Identify which cell holds the provided text, then report its [x, y] central coordinate. 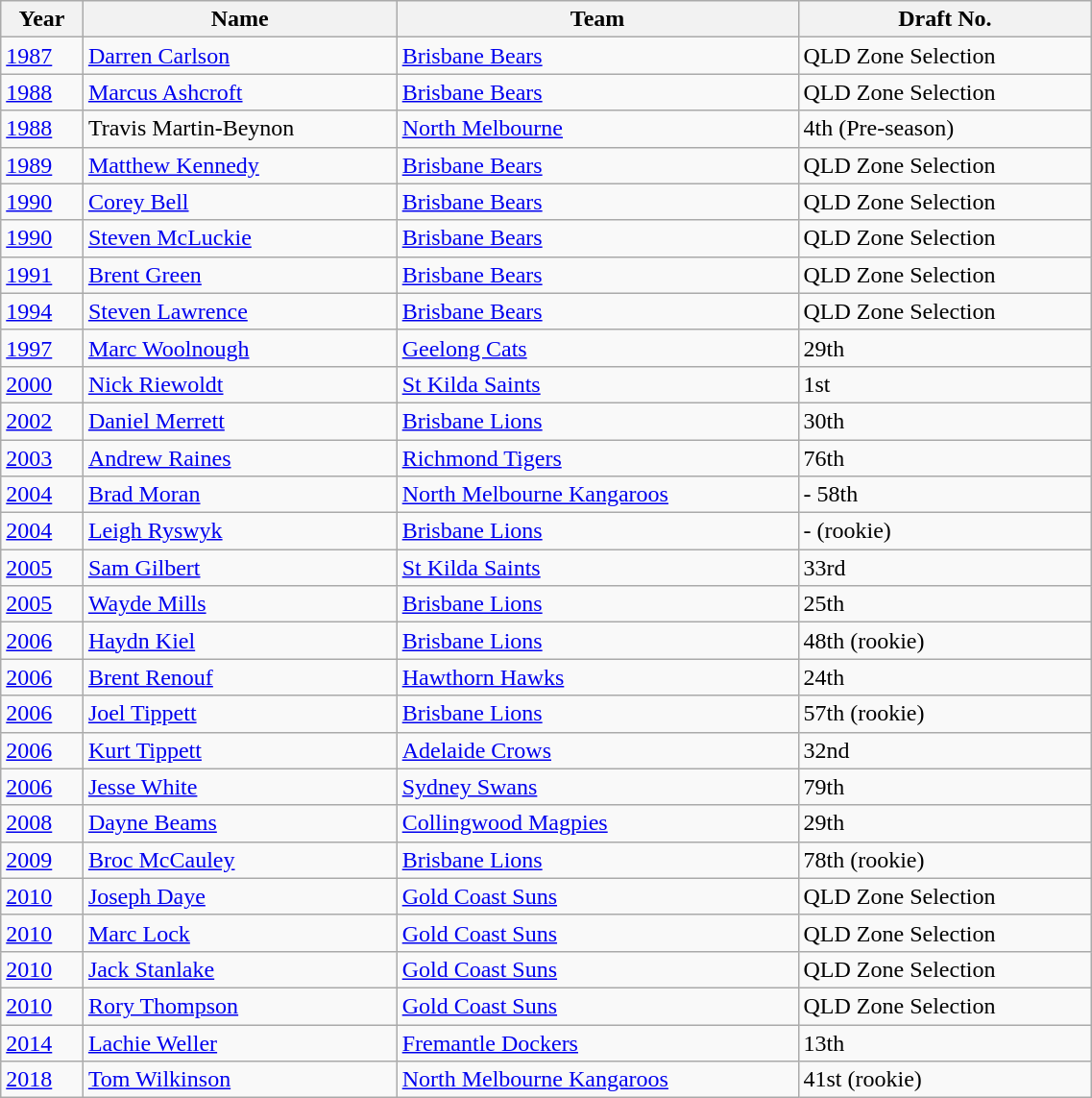
48th (rookie) [945, 641]
33rd [945, 568]
1994 [42, 311]
Richmond Tigers [597, 458]
Wayde Mills [240, 604]
Tom Wilkinson [240, 1080]
4th (Pre-season) [945, 129]
Collingwood Magpies [597, 823]
Joseph Daye [240, 896]
Brent Green [240, 275]
2014 [42, 1042]
79th [945, 787]
Haydn Kiel [240, 641]
Dayne Beams [240, 823]
32nd [945, 750]
Steven McLuckie [240, 238]
57th (rookie) [945, 714]
76th [945, 458]
North Melbourne [597, 129]
Jesse White [240, 787]
Fremantle Dockers [597, 1042]
Andrew Raines [240, 458]
Sydney Swans [597, 787]
24th [945, 677]
Draft No. [945, 19]
Marcus Ashcroft [240, 92]
Nick Riewoldt [240, 384]
2009 [42, 860]
Leigh Ryswyk [240, 531]
2002 [42, 421]
2008 [42, 823]
Darren Carlson [240, 56]
Hawthorn Hawks [597, 677]
1989 [42, 165]
Travis Martin-Beynon [240, 129]
Adelaide Crows [597, 750]
Jack Stanlake [240, 969]
Brad Moran [240, 495]
Steven Lawrence [240, 311]
Kurt Tippett [240, 750]
13th [945, 1042]
Marc Lock [240, 933]
2000 [42, 384]
Geelong Cats [597, 348]
Broc McCauley [240, 860]
Year [42, 19]
41st (rookie) [945, 1080]
78th (rookie) [945, 860]
Daniel Merrett [240, 421]
Joel Tippett [240, 714]
Marc Woolnough [240, 348]
Name [240, 19]
1987 [42, 56]
1991 [42, 275]
1st [945, 384]
25th [945, 604]
2003 [42, 458]
30th [945, 421]
2018 [42, 1080]
Sam Gilbert [240, 568]
Lachie Weller [240, 1042]
Matthew Kennedy [240, 165]
- (rookie) [945, 531]
- 58th [945, 495]
1997 [42, 348]
Corey Bell [240, 202]
Team [597, 19]
Brent Renouf [240, 677]
Rory Thompson [240, 1006]
